Return the [x, y] coordinate for the center point of the cell that contains the specified text.  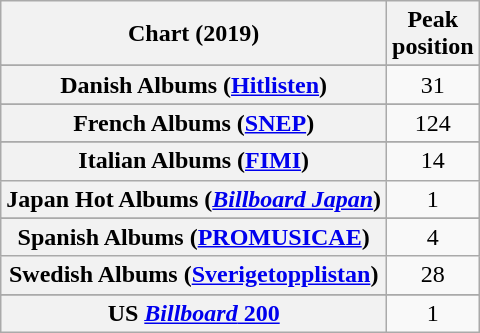
Danish Albums (Hitlisten) [194, 85]
28 [433, 275]
14 [433, 161]
French Albums (SNEP) [194, 123]
Japan Hot Albums (Billboard Japan) [194, 199]
4 [433, 237]
Italian Albums (FIMI) [194, 161]
US Billboard 200 [194, 313]
Swedish Albums (Sverigetopplistan) [194, 275]
Spanish Albums (PROMUSICAE) [194, 237]
Chart (2019) [194, 34]
31 [433, 85]
Peakposition [433, 34]
124 [433, 123]
